From the cell containing the given text, extract its center point as (x, y) coordinate. 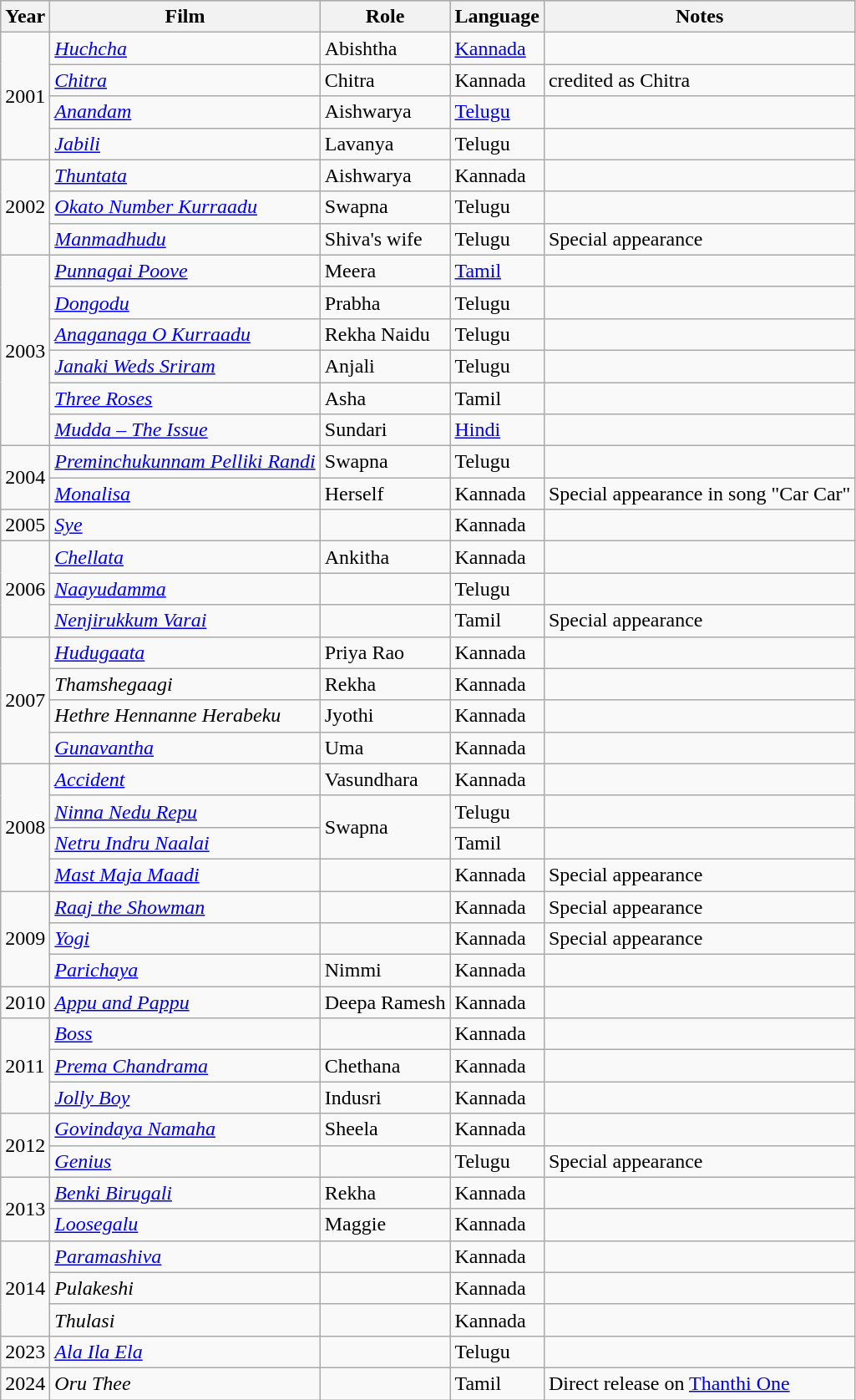
Special appearance in song "Car Car" (700, 494)
Anjali (385, 366)
Notes (700, 17)
Thulasi (185, 1320)
Boss (185, 1034)
Parichaya (185, 971)
Language (497, 17)
Manmadhudu (185, 239)
Priya Rao (385, 652)
Netru Indru Naalai (185, 843)
Maggie (385, 1225)
Chellata (185, 557)
Sundari (385, 430)
Year (25, 17)
Nenjirukkum Varai (185, 621)
2023 (25, 1352)
Raaj the Showman (185, 906)
Benki Birugali (185, 1193)
2014 (25, 1288)
Hethre Hennanne Herabeku (185, 716)
Huchcha (185, 48)
Dongodu (185, 302)
Meera (385, 271)
2009 (25, 938)
Abishtha (385, 48)
2001 (25, 96)
2013 (25, 1209)
Govindaya Namaha (185, 1129)
2008 (25, 827)
2024 (25, 1383)
Anandam (185, 112)
Thamshegaagi (185, 684)
Mast Maja Maadi (185, 875)
Shiva's wife (385, 239)
Sye (185, 525)
Pulakeshi (185, 1288)
Uma (385, 748)
2007 (25, 700)
Three Roses (185, 398)
Oru Thee (185, 1383)
Jyothi (385, 716)
Sheela (385, 1129)
Hindi (497, 430)
Indusri (385, 1098)
Deepa Ramesh (385, 1002)
Hudugaata (185, 652)
Chethana (385, 1066)
Direct release on Thanthi One (700, 1383)
2003 (25, 350)
Jabili (185, 144)
Vasundhara (385, 779)
Mudda – The Issue (185, 430)
Preminchukunnam Pelliki Randi (185, 462)
2006 (25, 589)
Asha (385, 398)
Jolly Boy (185, 1098)
Appu and Pappu (185, 1002)
Ninna Nedu Repu (185, 811)
Naayudamma (185, 589)
Prema Chandrama (185, 1066)
Ala Ila Ela (185, 1352)
Genius (185, 1161)
Paramashiva (185, 1256)
Yogi (185, 939)
Prabha (385, 302)
2005 (25, 525)
Punnagai Poove (185, 271)
Gunavantha (185, 748)
Rekha Naidu (385, 334)
Nimmi (385, 971)
Thuntata (185, 175)
Film (185, 17)
2002 (25, 207)
credited as Chitra (700, 80)
2010 (25, 1002)
Accident (185, 779)
Monalisa (185, 494)
2004 (25, 478)
2012 (25, 1145)
Janaki Weds Sriram (185, 366)
Okato Number Kurraadu (185, 207)
Anaganaga O Kurraadu (185, 334)
Ankitha (385, 557)
Role (385, 17)
Herself (385, 494)
Loosegalu (185, 1225)
Lavanya (385, 144)
2011 (25, 1066)
